Find where the given text appears and provide that cell's center as [X, Y] coordinate. 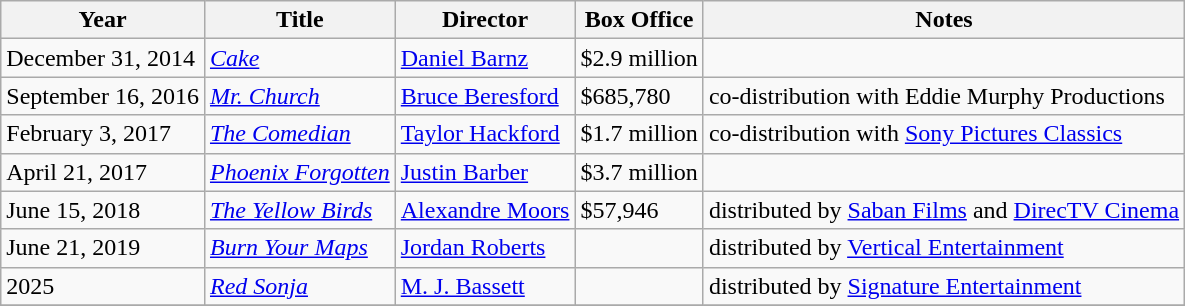
M. J. Bassett [485, 286]
Notes [944, 20]
Burn Your Maps [300, 248]
Year [103, 20]
Title [300, 20]
Justin Barber [485, 172]
distributed by Vertical Entertainment [944, 248]
Box Office [639, 20]
June 15, 2018 [103, 210]
Jordan Roberts [485, 248]
September 16, 2016 [103, 96]
distributed by Saban Films and DirecTV Cinema [944, 210]
co-distribution with Sony Pictures Classics [944, 134]
Red Sonja [300, 286]
Phoenix Forgotten [300, 172]
distributed by Signature Entertainment [944, 286]
February 3, 2017 [103, 134]
$1.7 million [639, 134]
co-distribution with Eddie Murphy Productions [944, 96]
The Comedian [300, 134]
$57,946 [639, 210]
$3.7 million [639, 172]
Taylor Hackford [485, 134]
April 21, 2017 [103, 172]
Bruce Beresford [485, 96]
Mr. Church [300, 96]
June 21, 2019 [103, 248]
Cake [300, 58]
The Yellow Birds [300, 210]
Alexandre Moors [485, 210]
Daniel Barnz [485, 58]
2025 [103, 286]
$2.9 million [639, 58]
December 31, 2014 [103, 58]
$685,780 [639, 96]
Director [485, 20]
